For the text-containing cell, return its midpoint in (X, Y) coordinate format. 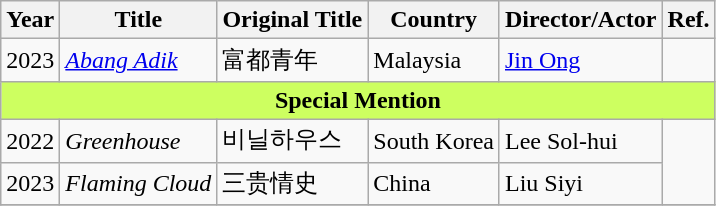
Flaming Cloud (138, 184)
Country (434, 20)
Ref. (688, 20)
2022 (30, 140)
三贵情史 (292, 184)
China (434, 184)
Year (30, 20)
Abang Adik (138, 60)
Original Title (292, 20)
Jin Ong (580, 60)
Malaysia (434, 60)
Special Mention (358, 100)
South Korea (434, 140)
富都青年 (292, 60)
Lee Sol-hui (580, 140)
Liu Siyi (580, 184)
Greenhouse (138, 140)
Title (138, 20)
Director/Actor (580, 20)
비닐하우스 (292, 140)
